For the text-containing cell, return its midpoint in [X, Y] coordinate format. 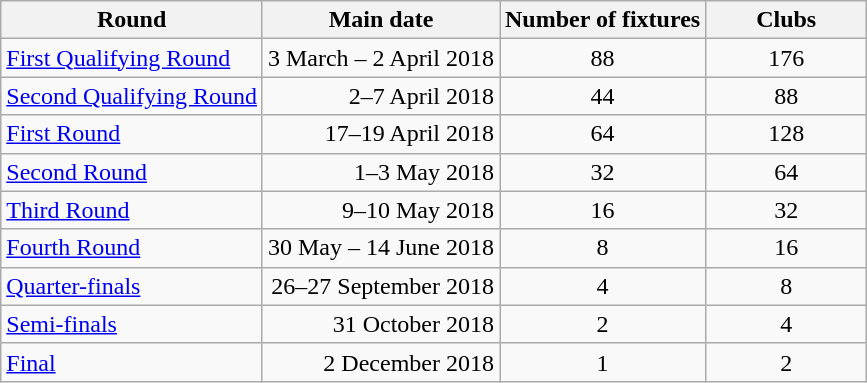
Second Qualifying Round [132, 96]
Final [132, 362]
1 [603, 362]
Fourth Round [132, 248]
128 [786, 134]
2 December 2018 [380, 362]
44 [603, 96]
9–10 May 2018 [380, 210]
31 October 2018 [380, 324]
3 March – 2 April 2018 [380, 58]
2–7 April 2018 [380, 96]
First Round [132, 134]
176 [786, 58]
Quarter-finals [132, 286]
Second Round [132, 172]
26–27 September 2018 [380, 286]
Number of fixtures [603, 20]
Third Round [132, 210]
First Qualifying Round [132, 58]
30 May – 14 June 2018 [380, 248]
Semi-finals [132, 324]
1–3 May 2018 [380, 172]
Clubs [786, 20]
Main date [380, 20]
17–19 April 2018 [380, 134]
Round [132, 20]
